For the text-containing cell, return its midpoint in [x, y] coordinate format. 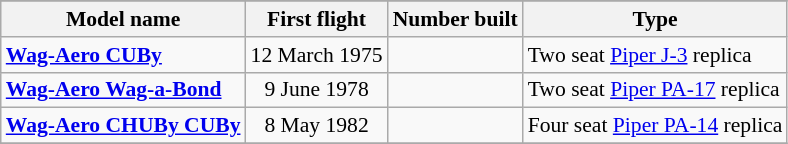
Model name [124, 19]
Wag-Aero CUBy [124, 55]
Wag-Aero CHUBy CUBy [124, 126]
12 March 1975 [317, 55]
9 June 1978 [317, 90]
Number built [456, 19]
First flight [317, 19]
Wag-Aero Wag-a-Bond [124, 90]
Two seat Piper PA-17 replica [656, 90]
Type [656, 19]
Two seat Piper J-3 replica [656, 55]
8 May 1982 [317, 126]
Four seat Piper PA-14 replica [656, 126]
